Extract the (x, y) coordinate from the center of the cell holding the provided text.  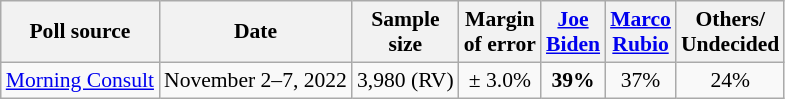
Samplesize (406, 32)
MarcoRubio (640, 32)
3,980 (RV) (406, 80)
Date (256, 32)
November 2–7, 2022 (256, 80)
39% (573, 80)
Poll source (80, 32)
JoeBiden (573, 32)
Others/Undecided (730, 32)
37% (640, 80)
Morning Consult (80, 80)
Marginof error (500, 32)
24% (730, 80)
± 3.0% (500, 80)
